Detect which cell encompasses the target text, then output its (x, y) center coordinate. 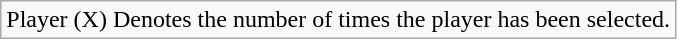
Player (X) Denotes the number of times the player has been selected. (338, 20)
